Scan for the cell matching the given text and deliver its (x, y) coordinate at center. 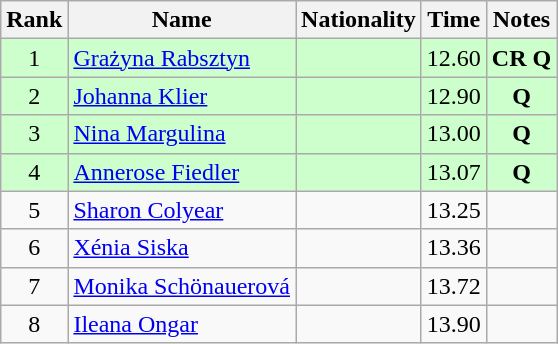
6 (34, 248)
Xénia Siska (182, 248)
3 (34, 134)
5 (34, 210)
8 (34, 324)
Name (182, 20)
13.90 (454, 324)
13.07 (454, 172)
Nationality (359, 20)
13.00 (454, 134)
Time (454, 20)
2 (34, 96)
CR Q (521, 58)
Sharon Colyear (182, 210)
Monika Schönauerová (182, 286)
Grażyna Rabsztyn (182, 58)
4 (34, 172)
Notes (521, 20)
Nina Margulina (182, 134)
Ileana Ongar (182, 324)
Rank (34, 20)
13.25 (454, 210)
13.36 (454, 248)
Annerose Fiedler (182, 172)
13.72 (454, 286)
12.60 (454, 58)
Johanna Klier (182, 96)
1 (34, 58)
7 (34, 286)
12.90 (454, 96)
